Scan for the cell matching the given text and deliver its [x, y] coordinate at center. 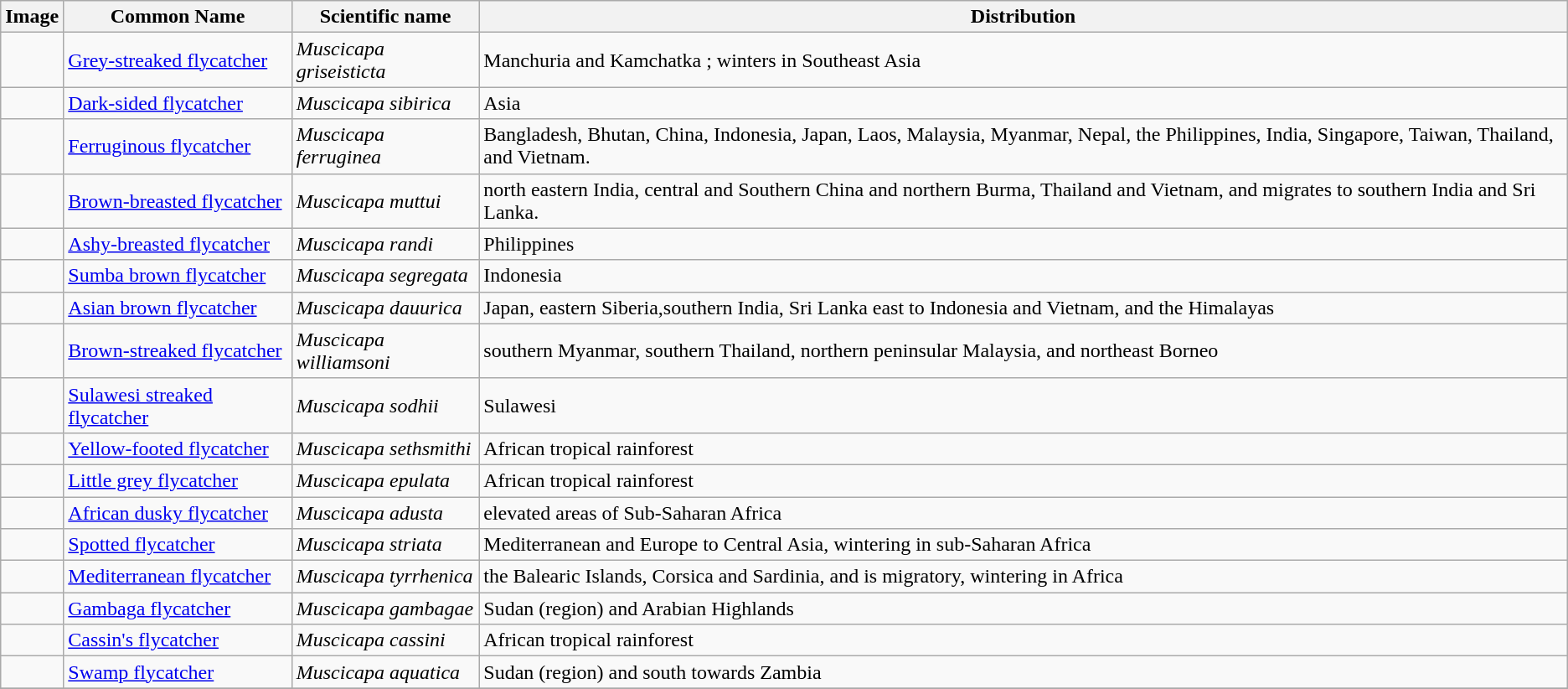
Muscicapa segregata [385, 276]
African dusky flycatcher [178, 512]
Sudan (region) and south towards Zambia [1024, 672]
Grey-streaked flycatcher [178, 60]
Sulawesi streaked flycatcher [178, 406]
Muscicapa epulata [385, 480]
Indonesia [1024, 276]
Mediterranean flycatcher [178, 577]
Ashy-breasted flycatcher [178, 244]
Muscicapa sethsmithi [385, 448]
Image [32, 17]
Muscicapa griseisticta [385, 60]
Cassin's flycatcher [178, 640]
elevated areas of Sub-Saharan Africa [1024, 512]
Asia [1024, 103]
Ferruginous flycatcher [178, 146]
Japan, eastern Siberia,southern India, Sri Lanka east to Indonesia and Vietnam, and the Himalayas [1024, 308]
Muscicapa tyrrhenica [385, 577]
Muscicapa cassini [385, 640]
Sudan (region) and Arabian Highlands [1024, 609]
Dark-sided flycatcher [178, 103]
Muscicapa williamsoni [385, 350]
Muscicapa muttui [385, 201]
Little grey flycatcher [178, 480]
Mediterranean and Europe to Central Asia, wintering in sub-Saharan Africa [1024, 545]
Sulawesi [1024, 406]
Scientific name [385, 17]
north eastern India, central and Southern China and northern Burma, Thailand and Vietnam, and migrates to southern India and Sri Lanka. [1024, 201]
Brown-streaked flycatcher [178, 350]
southern Myanmar, southern Thailand, northern peninsular Malaysia, and northeast Borneo [1024, 350]
Muscicapa gambagae [385, 609]
Philippines [1024, 244]
Muscicapa dauurica [385, 308]
Sumba brown flycatcher [178, 276]
Muscicapa ferruginea [385, 146]
Brown-breasted flycatcher [178, 201]
Muscicapa sibirica [385, 103]
Muscicapa sodhii [385, 406]
Muscicapa striata [385, 545]
Bangladesh, Bhutan, China, Indonesia, Japan, Laos, Malaysia, Myanmar, Nepal, the Philippines, India, Singapore, Taiwan, Thailand, and Vietnam. [1024, 146]
Muscicapa adusta [385, 512]
Swamp flycatcher [178, 672]
Common Name [178, 17]
Manchuria and Kamchatka ; winters in Southeast Asia [1024, 60]
Muscicapa randi [385, 244]
Gambaga flycatcher [178, 609]
Spotted flycatcher [178, 545]
Distribution [1024, 17]
Muscicapa aquatica [385, 672]
Asian brown flycatcher [178, 308]
the Balearic Islands, Corsica and Sardinia, and is migratory, wintering in Africa [1024, 577]
Yellow-footed flycatcher [178, 448]
